Return the (X, Y) coordinate for the center point of the cell that contains the specified text.  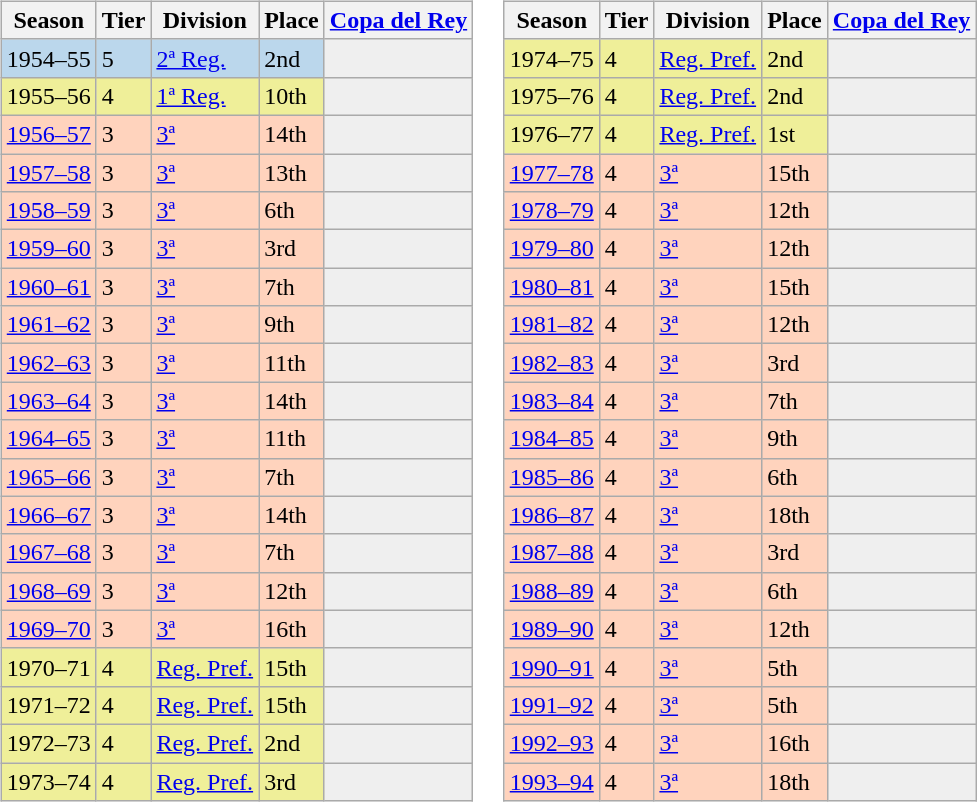
1979–80 (552, 249)
1966–67 (48, 515)
1956–57 (48, 134)
1958–59 (48, 211)
1989–90 (552, 629)
1ª Reg. (205, 96)
1981–82 (552, 325)
1954–55 (48, 58)
1st (795, 134)
1965–66 (48, 477)
1959–60 (48, 249)
13th (292, 173)
1975–76 (552, 96)
1957–58 (48, 173)
1984–85 (552, 439)
10th (292, 96)
1990–91 (552, 667)
1983–84 (552, 401)
1977–78 (552, 173)
1970–71 (48, 667)
1987–88 (552, 553)
2ª Reg. (205, 58)
1976–77 (552, 134)
1991–92 (552, 705)
1960–61 (48, 287)
1986–87 (552, 515)
1973–74 (48, 781)
1978–79 (552, 211)
1961–62 (48, 325)
1988–89 (552, 591)
1985–86 (552, 477)
1955–56 (48, 96)
1962–63 (48, 363)
1971–72 (48, 705)
1967–68 (48, 553)
1964–65 (48, 439)
1992–93 (552, 743)
1980–81 (552, 287)
1974–75 (552, 58)
1963–64 (48, 401)
1969–70 (48, 629)
5 (124, 58)
1972–73 (48, 743)
1982–83 (552, 363)
1993–94 (552, 781)
1968–69 (48, 591)
